From the cell containing the given text, extract its center point as [x, y] coordinate. 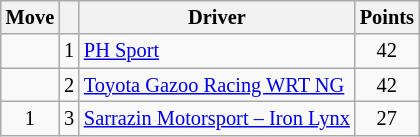
Points [387, 17]
Toyota Gazoo Racing WRT NG [217, 85]
Move [30, 17]
PH Sport [217, 51]
Driver [217, 17]
3 [69, 118]
27 [387, 118]
Sarrazin Motorsport – Iron Lynx [217, 118]
2 [69, 85]
